Extract the (x, y) coordinate from the center of the cell holding the provided text.  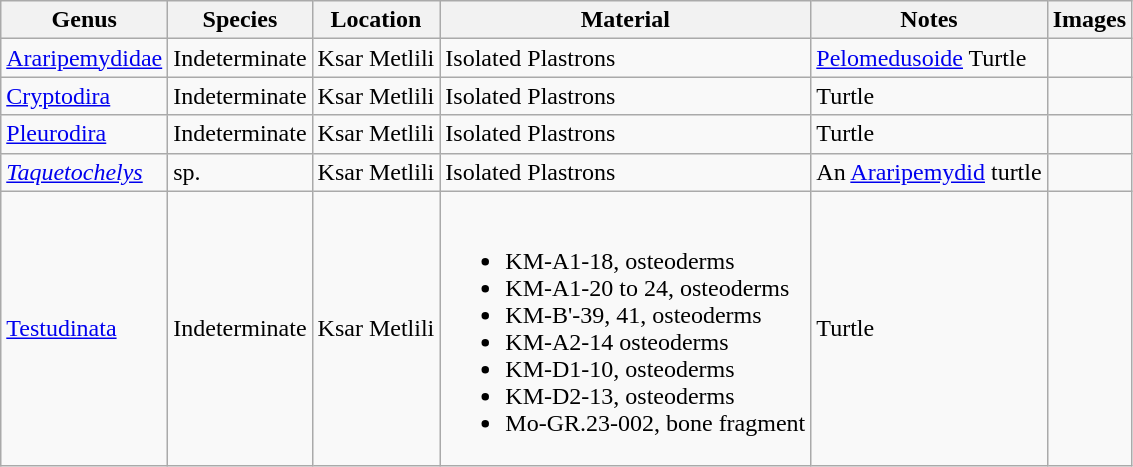
Material (626, 20)
Araripemydidae (84, 58)
An Araripemydid turtle (929, 172)
Genus (84, 20)
Species (240, 20)
Notes (929, 20)
sp. (240, 172)
Pleurodira (84, 134)
Cryptodira (84, 96)
Images (1089, 20)
Pelomedusoide Turtle (929, 58)
Taquetochelys (84, 172)
Testudinata (84, 328)
Location (376, 20)
